For the text-containing cell, return its midpoint in [x, y] coordinate format. 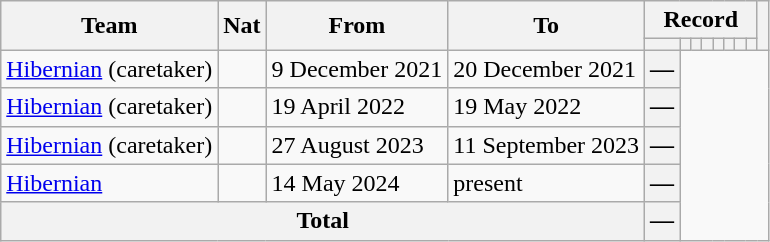
Nat [242, 26]
19 May 2022 [546, 107]
19 April 2022 [357, 107]
14 May 2024 [357, 183]
From [357, 26]
11 September 2023 [546, 145]
Team [110, 26]
Record [701, 20]
9 December 2021 [357, 69]
27 August 2023 [357, 145]
20 December 2021 [546, 69]
Total [323, 221]
present [546, 183]
To [546, 26]
Hibernian [110, 183]
